Scan for the cell matching the given text and deliver its (x, y) coordinate at center. 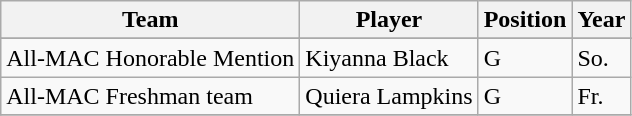
Team (150, 20)
Fr. (602, 96)
So. (602, 58)
Position (525, 20)
Year (602, 20)
All-MAC Freshman team (150, 96)
Kiyanna Black (389, 58)
All-MAC Honorable Mention (150, 58)
Quiera Lampkins (389, 96)
Player (389, 20)
